For the text-containing cell, return its midpoint in (X, Y) coordinate format. 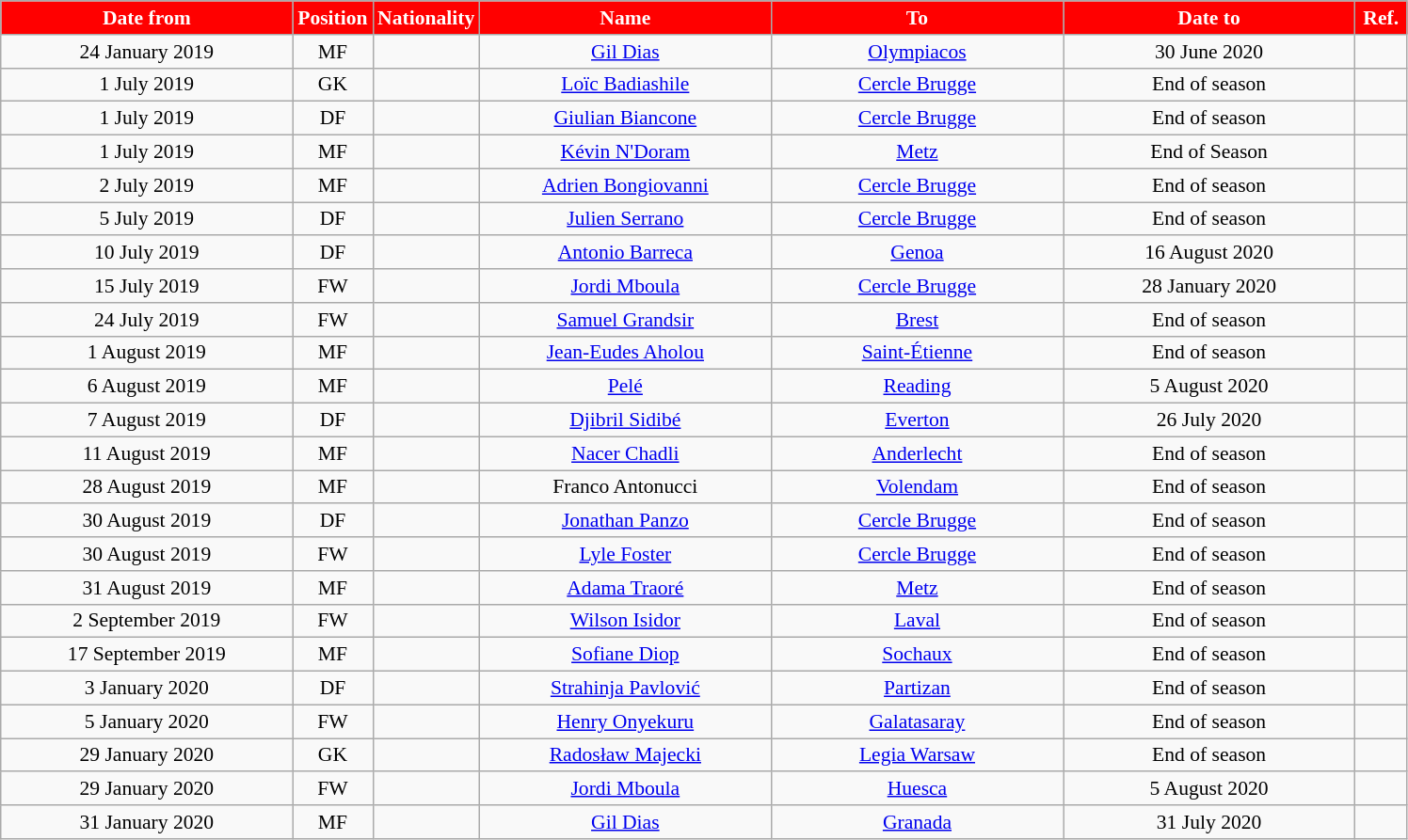
5 July 2019 (147, 219)
28 January 2020 (1209, 286)
24 January 2019 (147, 52)
Galatasaray (917, 721)
Antonio Barreca (625, 253)
Sofiane Diop (625, 655)
Granada (917, 822)
Volendam (917, 487)
30 June 2020 (1209, 52)
2 July 2019 (147, 185)
3 January 2020 (147, 689)
Franco Antonucci (625, 487)
Laval (917, 621)
Date from (147, 18)
Strahinja Pavlović (625, 689)
Partizan (917, 689)
Djibril Sidibé (625, 420)
1 August 2019 (147, 353)
Henry Onyekuru (625, 721)
Huesca (917, 789)
17 September 2019 (147, 655)
7 August 2019 (147, 420)
28 August 2019 (147, 487)
Jean-Eudes Aholou (625, 353)
11 August 2019 (147, 453)
31 July 2020 (1209, 822)
Reading (917, 387)
31 August 2019 (147, 588)
Everton (917, 420)
Genoa (917, 253)
Radosław Majecki (625, 755)
15 July 2019 (147, 286)
Wilson Isidor (625, 621)
Samuel Grandsir (625, 320)
Adrien Bongiovanni (625, 185)
24 July 2019 (147, 320)
6 August 2019 (147, 387)
10 July 2019 (147, 253)
16 August 2020 (1209, 253)
Kévin N'Doram (625, 152)
26 July 2020 (1209, 420)
Jonathan Panzo (625, 521)
To (917, 18)
2 September 2019 (147, 621)
Adama Traoré (625, 588)
Pelé (625, 387)
Date to (1209, 18)
Nacer Chadli (625, 453)
Sochaux (917, 655)
5 January 2020 (147, 721)
Legia Warsaw (917, 755)
Olympiacos (917, 52)
End of Season (1209, 152)
Ref. (1382, 18)
Julien Serrano (625, 219)
Nationality (425, 18)
Brest (917, 320)
Position (333, 18)
Name (625, 18)
Loïc Badiashile (625, 85)
Giulian Biancone (625, 119)
Anderlecht (917, 453)
Saint-Étienne (917, 353)
31 January 2020 (147, 822)
Lyle Foster (625, 554)
